Identify which cell holds the provided text, then report its (X, Y) central coordinate. 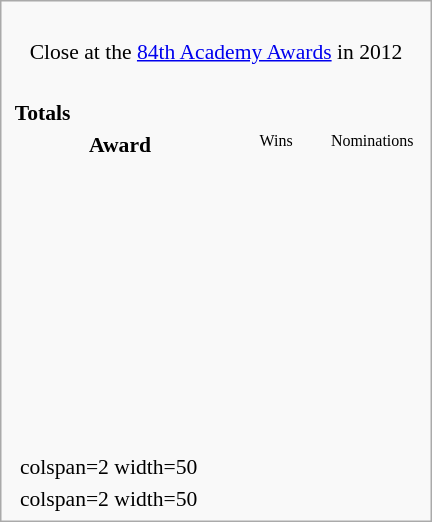
Nominations (372, 144)
Totals Award Wins Nominations (216, 258)
Award (120, 144)
Close at the 84th Academy Awards in 2012 (216, 39)
Wins (276, 144)
Totals (216, 113)
